Find where the given text appears and provide that cell's center as [x, y] coordinate. 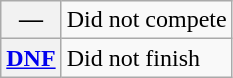
Did not compete [146, 20]
— [31, 20]
Did not finish [146, 58]
DNF [31, 58]
